Scan for the cell matching the given text and deliver its [X, Y] coordinate at center. 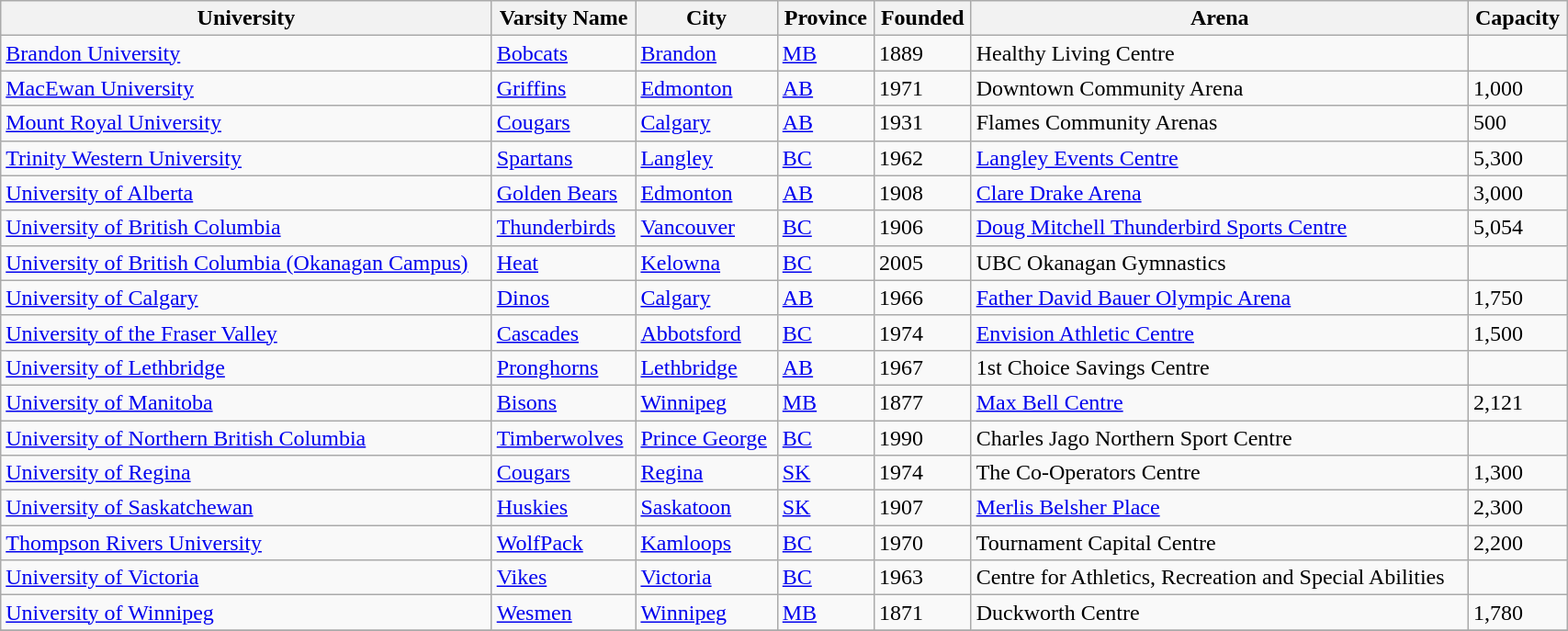
Province [825, 18]
Thunderbirds [564, 228]
UBC Okanagan Gymnastics [1220, 263]
Trinity Western University [246, 158]
University [246, 18]
University of the Fraser Valley [246, 332]
Healthy Living Centre [1220, 53]
Clare Drake Arena [1220, 193]
Capacity [1517, 18]
Arena [1220, 18]
Prince George [706, 438]
1966 [922, 298]
MacEwan University [246, 88]
Tournament Capital Centre [1220, 543]
Bobcats [564, 53]
1,500 [1517, 332]
3,000 [1517, 193]
1st Choice Savings Centre [1220, 367]
Huskies [564, 508]
Abbotsford [706, 332]
1908 [922, 193]
2,121 [1517, 402]
5,300 [1517, 158]
1963 [922, 578]
Father David Bauer Olympic Arena [1220, 298]
Lethbridge [706, 367]
500 [1517, 123]
Brandon University [246, 53]
Envision Athletic Centre [1220, 332]
Doug Mitchell Thunderbird Sports Centre [1220, 228]
University of Saskatchewan [246, 508]
Kamloops [706, 543]
1990 [922, 438]
University of Regina [246, 473]
Dinos [564, 298]
1906 [922, 228]
Mount Royal University [246, 123]
1971 [922, 88]
Heat [564, 263]
2,300 [1517, 508]
The Co-Operators Centre [1220, 473]
Duckworth Centre [1220, 613]
1931 [922, 123]
Kelowna [706, 263]
1889 [922, 53]
University of British Columbia [246, 228]
1970 [922, 543]
University of Calgary [246, 298]
1907 [922, 508]
Founded [922, 18]
Thompson Rivers University [246, 543]
1,750 [1517, 298]
Varsity Name [564, 18]
1,000 [1517, 88]
Langley [706, 158]
Vikes [564, 578]
1962 [922, 158]
Flames Community Arenas [1220, 123]
Brandon [706, 53]
Saskatoon [706, 508]
1871 [922, 613]
1877 [922, 402]
Spartans [564, 158]
Charles Jago Northern Sport Centre [1220, 438]
University of Winnipeg [246, 613]
University of Victoria [246, 578]
Golden Bears [564, 193]
Cascades [564, 332]
1967 [922, 367]
1,300 [1517, 473]
Merlis Belsher Place [1220, 508]
WolfPack [564, 543]
Max Bell Centre [1220, 402]
1,780 [1517, 613]
University of Lethbridge [246, 367]
Griffins [564, 88]
Langley Events Centre [1220, 158]
Wesmen [564, 613]
Centre for Athletics, Recreation and Special Abilities [1220, 578]
Downtown Community Arena [1220, 88]
2,200 [1517, 543]
University of Northern British Columbia [246, 438]
University of Alberta [246, 193]
Timberwolves [564, 438]
University of Manitoba [246, 402]
University of British Columbia (Okanagan Campus) [246, 263]
Vancouver [706, 228]
City [706, 18]
Bisons [564, 402]
5,054 [1517, 228]
Pronghorns [564, 367]
Victoria [706, 578]
2005 [922, 263]
Regina [706, 473]
